Return the [x, y] coordinate for the center point of the cell that contains the specified text.  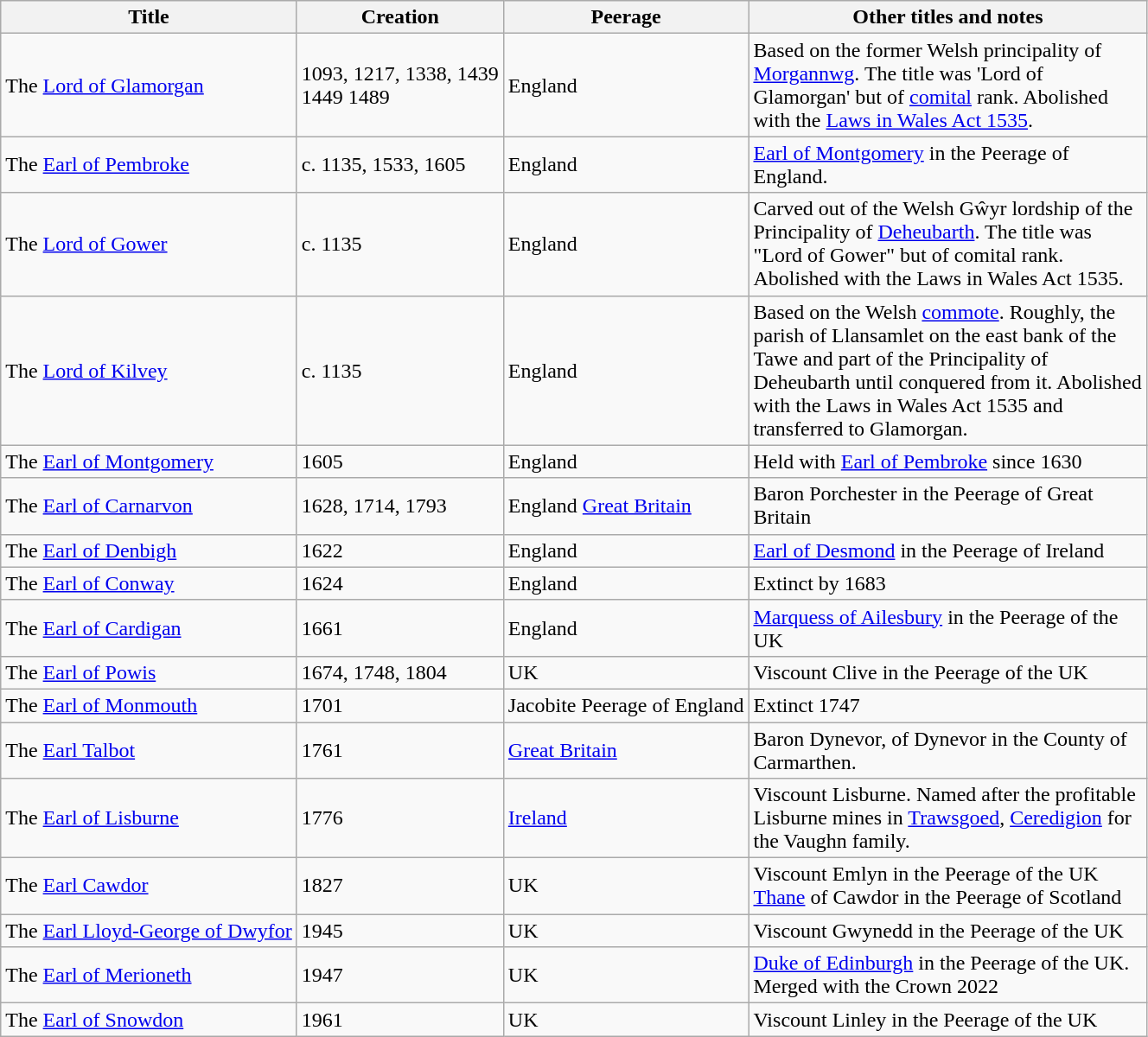
The Earl of Cardigan [149, 627]
The Earl Lloyd-George of Dwyfor [149, 931]
The Earl of Carnarvon [149, 506]
Other titles and notes [947, 17]
The Earl of Merioneth [149, 975]
Duke of Edinburgh in the Peerage of the UK. Merged with the Crown 2022 [947, 975]
The Earl Cawdor [149, 887]
The Earl Talbot [149, 750]
Great Britain [626, 750]
England Great Britain [626, 506]
1628, 1714, 1793 [399, 506]
1761 [399, 750]
The Earl of Denbigh [149, 550]
The Earl of Lisburne [149, 818]
Title [149, 17]
The Earl of Snowdon [149, 1020]
Viscount Lisburne. Named after the profitable Lisburne mines in Trawsgoed, Ceredigion for the Vaughn family. [947, 818]
1827 [399, 887]
Viscount Gwynedd in the Peerage of the UK [947, 931]
1093, 1217, 1338, 14391449 1489 [399, 85]
Peerage [626, 17]
1674, 1748, 1804 [399, 672]
Earl of Desmond in the Peerage of Ireland [947, 550]
Viscount Linley in the Peerage of the UK [947, 1020]
The Earl of Monmouth [149, 705]
The Earl of Powis [149, 672]
Jacobite Peerage of England [626, 705]
Extinct 1747 [947, 705]
The Lord of Gower [149, 244]
The Lord of Kilvey [149, 370]
Earl of Montgomery in the Peerage of England. [947, 164]
1661 [399, 627]
The Earl of Pembroke [149, 164]
Ireland [626, 818]
1947 [399, 975]
1776 [399, 818]
1622 [399, 550]
1605 [399, 461]
1701 [399, 705]
Extinct by 1683 [947, 583]
Marquess of Ailesbury in the Peerage of the UK [947, 627]
The Earl of Conway [149, 583]
Baron Dynevor, of Dynevor in the County of Carmarthen. [947, 750]
1945 [399, 931]
c. 1135, 1533, 1605 [399, 164]
1961 [399, 1020]
The Lord of Glamorgan [149, 85]
Held with Earl of Pembroke since 1630 [947, 461]
The Earl of Montgomery [149, 461]
Creation [399, 17]
1624 [399, 583]
Viscount Clive in the Peerage of the UK [947, 672]
Viscount Emlyn in the Peerage of the UKThane of Cawdor in the Peerage of Scotland [947, 887]
Baron Porchester in the Peerage of Great Britain [947, 506]
